Scan for the cell matching the given text and deliver its (x, y) coordinate at center. 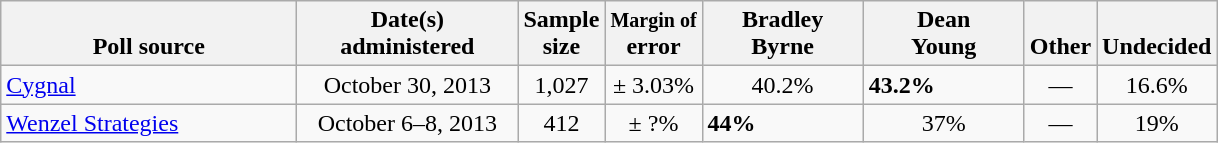
44% (782, 123)
16.6% (1157, 85)
40.2% (782, 85)
DeanYoung (944, 34)
October 30, 2013 (408, 85)
Date(s)administered (408, 34)
Margin oferror (654, 34)
± 3.03% (654, 85)
19% (1157, 123)
October 6–8, 2013 (408, 123)
BradleyByrne (782, 34)
37% (944, 123)
412 (562, 123)
Undecided (1157, 34)
± ?% (654, 123)
Wenzel Strategies (149, 123)
1,027 (562, 85)
43.2% (944, 85)
Poll source (149, 34)
Other (1060, 34)
Samplesize (562, 34)
Cygnal (149, 85)
